From the cell containing the given text, extract its center point as (x, y) coordinate. 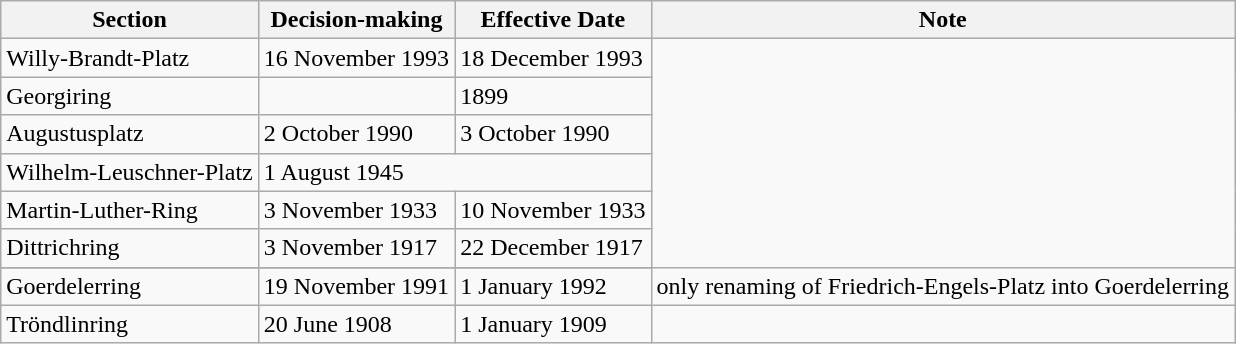
20 June 1908 (356, 324)
1 August 1945 (454, 172)
Augustusplatz (130, 134)
22 December 1917 (553, 248)
Wilhelm-Leuschner-Platz (130, 172)
16 November 1993 (356, 58)
Martin-Luther-Ring (130, 210)
3 November 1933 (356, 210)
Dittrichring (130, 248)
Decision-making (356, 20)
3 November 1917 (356, 248)
19 November 1991 (356, 286)
1 January 1992 (553, 286)
10 November 1933 (553, 210)
Willy-Brandt-Platz (130, 58)
Georgiring (130, 96)
Goerdelerring (130, 286)
only renaming of Friedrich-Engels-Platz into Goerdelerring (943, 286)
18 December 1993 (553, 58)
Effective Date (553, 20)
2 October 1990 (356, 134)
3 October 1990 (553, 134)
1899 (553, 96)
Note (943, 20)
Tröndlinring (130, 324)
1 January 1909 (553, 324)
Section (130, 20)
